Output the [x, y] coordinate of the center of the cell containing the given text.  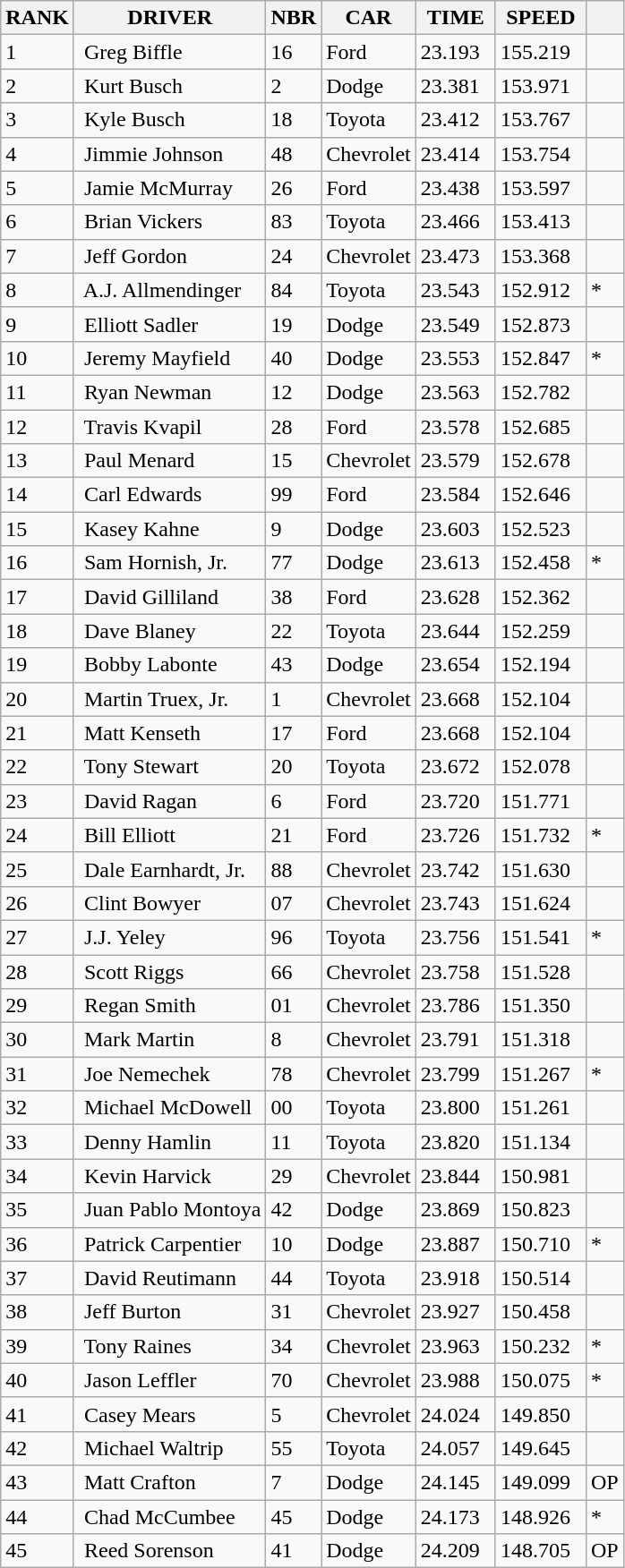
150.823 [541, 1210]
149.645 [541, 1448]
23.800 [455, 1108]
23.756 [455, 937]
152.873 [541, 324]
Sam Hornish, Jr. [169, 563]
24.057 [455, 1448]
23.742 [455, 869]
153.971 [541, 86]
152.646 [541, 495]
Dale Earnhardt, Jr. [169, 869]
155.219 [541, 52]
23.799 [455, 1074]
151.630 [541, 869]
23.579 [455, 461]
152.847 [541, 358]
Dave Blaney [169, 631]
151.771 [541, 801]
23.988 [455, 1380]
77 [294, 563]
TIME [455, 18]
48 [294, 154]
37 [38, 1278]
23.869 [455, 1210]
23.549 [455, 324]
23.584 [455, 495]
30 [38, 1040]
152.782 [541, 392]
David Gilliland [169, 597]
Paul Menard [169, 461]
23.791 [455, 1040]
23.672 [455, 767]
David Ragan [169, 801]
23.644 [455, 631]
23.563 [455, 392]
Greg Biffle [169, 52]
153.754 [541, 154]
4 [38, 154]
23.414 [455, 154]
23.820 [455, 1142]
149.850 [541, 1414]
151.541 [541, 937]
Kasey Kahne [169, 529]
70 [294, 1380]
23.438 [455, 188]
84 [294, 290]
A.J. Allmendinger [169, 290]
153.767 [541, 120]
152.523 [541, 529]
Ryan Newman [169, 392]
23.603 [455, 529]
13 [38, 461]
24.209 [455, 1551]
23.887 [455, 1244]
23.918 [455, 1278]
151.318 [541, 1040]
Brian Vickers [169, 222]
Michael Waltrip [169, 1448]
Tony Stewart [169, 767]
3 [38, 120]
23.927 [455, 1312]
Mark Martin [169, 1040]
23.654 [455, 665]
39 [38, 1346]
151.624 [541, 903]
23.726 [455, 835]
32 [38, 1108]
151.267 [541, 1074]
151.732 [541, 835]
SPEED [541, 18]
Travis Kvapil [169, 427]
23.381 [455, 86]
RANK [38, 18]
23.720 [455, 801]
DRIVER [169, 18]
Carl Edwards [169, 495]
152.078 [541, 767]
35 [38, 1210]
23 [38, 801]
83 [294, 222]
Bill Elliott [169, 835]
07 [294, 903]
Denny Hamlin [169, 1142]
Bobby Labonte [169, 665]
Patrick Carpentier [169, 1244]
23.193 [455, 52]
150.232 [541, 1346]
Jason Leffler [169, 1380]
152.362 [541, 597]
Jamie McMurray [169, 188]
Jimmie Johnson [169, 154]
152.194 [541, 665]
Tony Raines [169, 1346]
148.705 [541, 1551]
Matt Crafton [169, 1482]
01 [294, 1006]
Joe Nemechek [169, 1074]
150.458 [541, 1312]
23.743 [455, 903]
Clint Bowyer [169, 903]
99 [294, 495]
23.844 [455, 1176]
152.912 [541, 290]
23.578 [455, 427]
Scott Riggs [169, 971]
24.173 [455, 1517]
Kyle Busch [169, 120]
Jeff Burton [169, 1312]
88 [294, 869]
24.145 [455, 1482]
Reed Sorenson [169, 1551]
152.458 [541, 563]
55 [294, 1448]
78 [294, 1074]
Matt Kenseth [169, 733]
NBR [294, 18]
151.261 [541, 1108]
151.350 [541, 1006]
153.413 [541, 222]
27 [38, 937]
153.368 [541, 256]
152.678 [541, 461]
36 [38, 1244]
J.J. Yeley [169, 937]
Regan Smith [169, 1006]
96 [294, 937]
Martin Truex, Jr. [169, 699]
150.710 [541, 1244]
Elliott Sadler [169, 324]
150.514 [541, 1278]
148.926 [541, 1517]
23.613 [455, 563]
Kurt Busch [169, 86]
Michael McDowell [169, 1108]
Jeff Gordon [169, 256]
23.473 [455, 256]
23.466 [455, 222]
Chad McCumbee [169, 1517]
Jeremy Mayfield [169, 358]
24.024 [455, 1414]
14 [38, 495]
David Reutimann [169, 1278]
23.543 [455, 290]
Juan Pablo Montoya [169, 1210]
00 [294, 1108]
Casey Mears [169, 1414]
33 [38, 1142]
152.685 [541, 427]
23.963 [455, 1346]
149.099 [541, 1482]
153.597 [541, 188]
151.528 [541, 971]
150.981 [541, 1176]
Kevin Harvick [169, 1176]
23.628 [455, 597]
66 [294, 971]
151.134 [541, 1142]
25 [38, 869]
CAR [369, 18]
152.259 [541, 631]
23.758 [455, 971]
150.075 [541, 1380]
23.786 [455, 1006]
23.553 [455, 358]
23.412 [455, 120]
